Determine the (X, Y) coordinate at the center of the cell enclosing the given text.  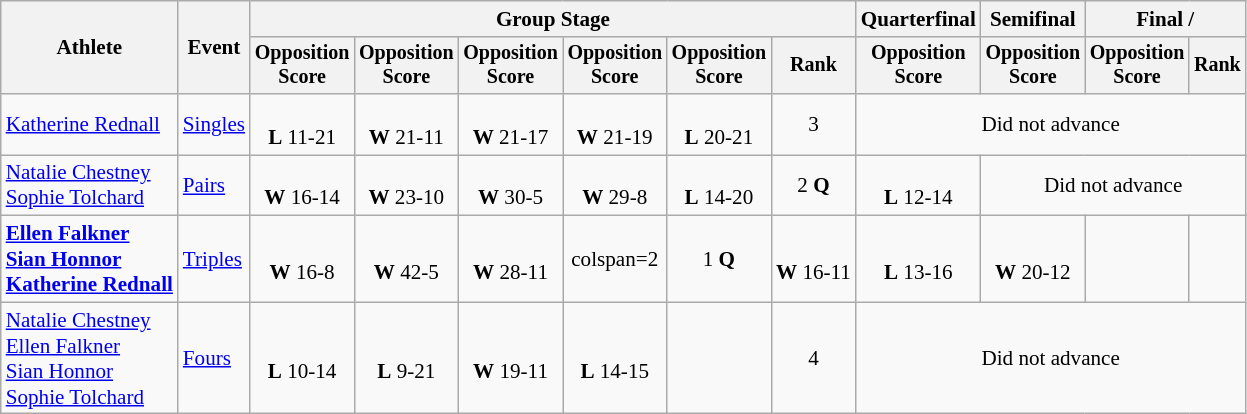
2 Q (814, 186)
W 21-17 (510, 124)
L 9-21 (406, 358)
W 29-8 (615, 186)
Singles (214, 124)
Pairs (214, 186)
Natalie ChestneySophie Tolchard (90, 186)
L 11-21 (302, 124)
Athlete (90, 48)
W 30-5 (510, 186)
W 42-5 (406, 259)
Quarterfinal (918, 18)
W 20-12 (1033, 259)
W 16-14 (302, 186)
Fours (214, 358)
Event (214, 48)
W 19-11 (510, 358)
L 12-14 (918, 186)
W 16-8 (302, 259)
Natalie ChestneyEllen FalknerSian HonnorSophie Tolchard (90, 358)
Ellen FalknerSian HonnorKatherine Rednall (90, 259)
L 14-15 (615, 358)
W 23-10 (406, 186)
W 21-11 (406, 124)
Group Stage (553, 18)
W 21-19 (615, 124)
1 Q (719, 259)
W 28-11 (510, 259)
L 14-20 (719, 186)
L 13-16 (918, 259)
L 10-14 (302, 358)
L 20-21 (719, 124)
W 16-11 (814, 259)
colspan=2 (615, 259)
4 (814, 358)
Triples (214, 259)
Semifinal (1033, 18)
Final / (1165, 18)
Katherine Rednall (90, 124)
3 (814, 124)
